Detect which cell encompasses the target text, then output its (X, Y) center coordinate. 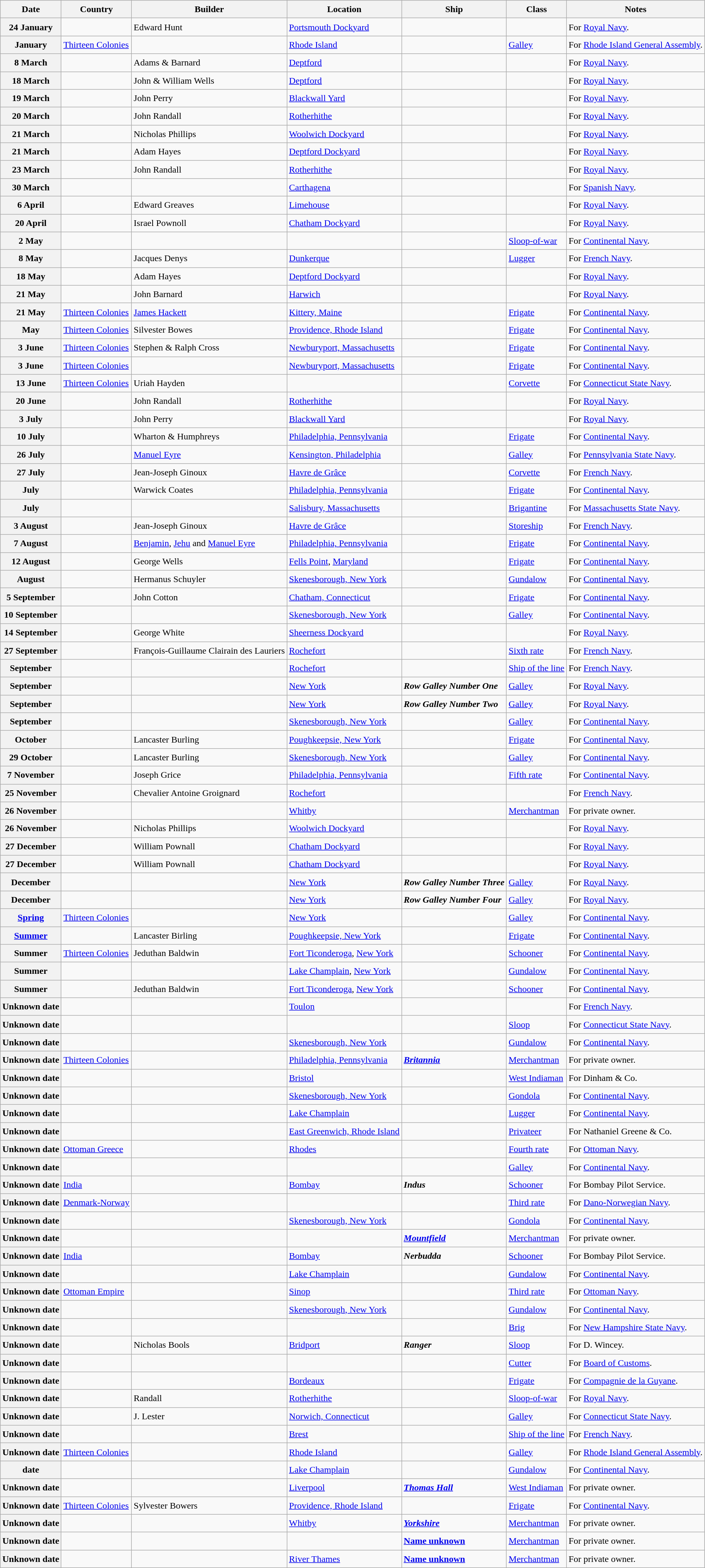
date (31, 1470)
Stephen & Ralph Cross (209, 347)
8 March (31, 63)
Sylvester Bowers (209, 1506)
Warwick Coates (209, 490)
Notes (635, 9)
24 January (31, 27)
26 July (31, 454)
Fifth rate (537, 775)
Carthagena (345, 187)
Nicholas Bools (209, 1345)
Britannia (454, 1060)
For Pennsylvania State Navy. (635, 454)
Chevalier Antoine Groignard (209, 793)
5 September (31, 597)
Denmark-Norway (97, 1203)
20 March (31, 116)
Sixth rate (537, 650)
October (31, 740)
12 August (31, 562)
3 August (31, 526)
Norwich, Connecticut (345, 1416)
Uriah Hayden (209, 383)
8 May (31, 259)
Thomas Hall (454, 1487)
20 April (31, 223)
30 March (31, 187)
John Cotton (209, 597)
August (31, 579)
Ship (454, 9)
May (31, 330)
20 June (31, 401)
Edward Greaves (209, 205)
Storeship (537, 526)
Row Galley Number Three (454, 882)
Ottoman Empire (97, 1291)
River Thames (345, 1559)
For D. Wincey. (635, 1345)
Date (31, 9)
Hermanus Schuyler (209, 579)
Sinop (345, 1291)
29 October (31, 757)
For Board of Customs. (635, 1363)
Wharton & Humphreys (209, 437)
14 September (31, 633)
Jacques Denys (209, 259)
For Compagnie de la Guyane. (635, 1381)
François-Guillaume Clairain des Lauriers (209, 650)
For Spanish Navy. (635, 187)
Sheerness Dockyard (345, 633)
Kensington, Philadelphia (345, 454)
2 May (31, 241)
27 July (31, 472)
10 July (31, 437)
Salisbury, Massachusetts (345, 508)
Kittery, Maine (345, 312)
George White (209, 633)
Brest (345, 1434)
3 July (31, 419)
For Dano-Norwegian Navy. (635, 1203)
East Greenwich, Rhode Island (345, 1132)
Joseph Grice (209, 775)
Spring (31, 917)
For Dinham & Co. (635, 1078)
Row Galley Number One (454, 686)
Limehouse (345, 205)
Rhodes (345, 1149)
Indus (454, 1185)
Adams & Barnard (209, 63)
Israel Pownoll (209, 223)
Country (97, 9)
Privateer (537, 1132)
Edward Hunt (209, 27)
Fells Point, Maryland (345, 562)
13 June (31, 383)
John Barnard (209, 294)
27 September (31, 650)
Fourth rate (537, 1149)
Brigantine (537, 508)
18 March (31, 80)
John & William Wells (209, 80)
Lancaster Birling (209, 936)
Ottoman Greece (97, 1149)
Manuel Eyre (209, 454)
Brig (537, 1327)
Toulon (345, 1007)
Lake Champlain, New York (345, 971)
10 September (31, 615)
Cutter (537, 1363)
Row Galley Number Two (454, 704)
Builder (209, 9)
Class (537, 9)
J. Lester (209, 1416)
23 March (31, 170)
Portsmouth Dockyard (345, 27)
25 November (31, 793)
Bristol (345, 1078)
Nerbudda (454, 1256)
James Hackett (209, 312)
7 August (31, 543)
6 April (31, 205)
Bordeaux (345, 1381)
Randall (209, 1399)
Mountfield (454, 1238)
18 May (31, 276)
19 March (31, 98)
Chatham, Connecticut (345, 597)
For Massachusetts State Navy. (635, 508)
George Wells (209, 562)
Location (345, 9)
Yorkshire (454, 1523)
Liverpool (345, 1487)
Row Galley Number Four (454, 900)
Ranger (454, 1345)
Benjamin, Jehu and Manuel Eyre (209, 543)
7 November (31, 775)
Bridport (345, 1345)
Harwich (345, 294)
For Nathaniel Greene & Co. (635, 1132)
Silvester Bowes (209, 330)
January (31, 45)
For New Hampshire State Navy. (635, 1327)
Dunkerque (345, 259)
